Pinpoint the cell where the given text exists, returning its [X, Y] midpoint coordinate. 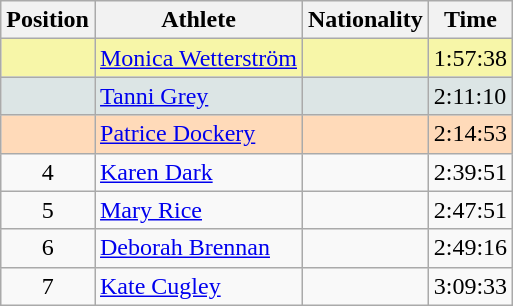
Kate Cugley [198, 286]
Monica Wetterström [198, 58]
2:49:16 [470, 248]
Deborah Brennan [198, 248]
Mary Rice [198, 210]
7 [48, 286]
2:47:51 [470, 210]
2:14:53 [470, 134]
6 [48, 248]
Athlete [198, 20]
2:39:51 [470, 172]
Time [470, 20]
2:11:10 [470, 96]
3:09:33 [470, 286]
1:57:38 [470, 58]
Nationality [365, 20]
Karen Dark [198, 172]
Patrice Dockery [198, 134]
5 [48, 210]
4 [48, 172]
Position [48, 20]
Tanni Grey [198, 96]
